Return the (x, y) coordinate for the center point of the cell that contains the specified text.  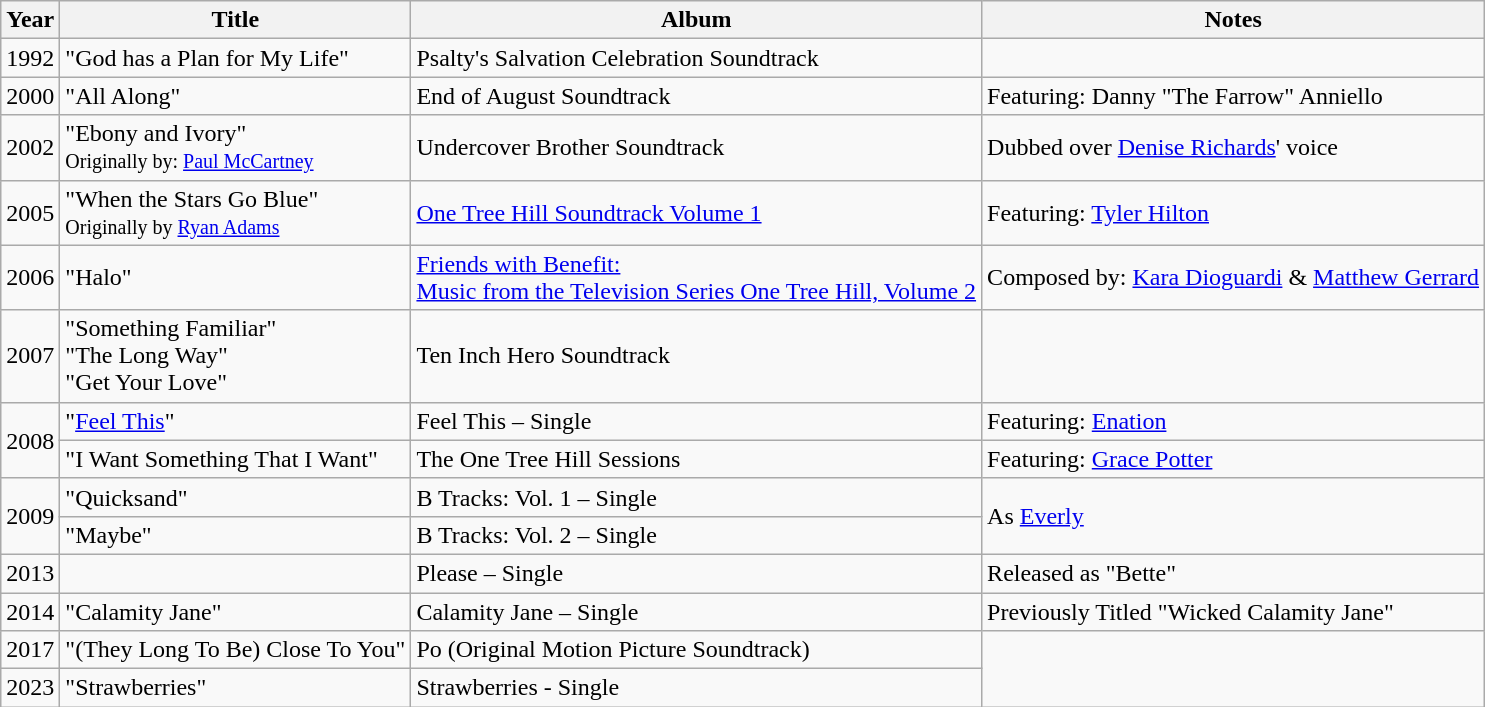
"Feel This" (236, 421)
Strawberries - Single (696, 688)
Album (696, 20)
Title (236, 20)
"Strawberries" (236, 688)
The One Tree Hill Sessions (696, 459)
1992 (30, 58)
2014 (30, 611)
2007 (30, 356)
Previously Titled "Wicked Calamity Jane" (1234, 611)
Ten Inch Hero Soundtrack (696, 356)
2017 (30, 650)
Featuring: Enation (1234, 421)
As Everly (1234, 516)
End of August Soundtrack (696, 96)
Feel This – Single (696, 421)
Featuring: Grace Potter (1234, 459)
"Ebony and Ivory" Originally by: Paul McCartney (236, 148)
2002 (30, 148)
One Tree Hill Soundtrack Volume 1 (696, 212)
Featuring: Danny "The Farrow" Anniello (1234, 96)
Featuring: Tyler Hilton (1234, 212)
"God has a Plan for My Life" (236, 58)
2008 (30, 440)
"Maybe" (236, 535)
Calamity Jane – Single (696, 611)
"Calamity Jane" (236, 611)
"When the Stars Go Blue" Originally by Ryan Adams (236, 212)
Composed by: Kara Dioguardi & Matthew Gerrard (1234, 278)
B Tracks: Vol. 1 – Single (696, 497)
Notes (1234, 20)
Dubbed over Denise Richards' voice (1234, 148)
Please – Single (696, 573)
Psalty's Salvation Celebration Soundtrack (696, 58)
Po (Original Motion Picture Soundtrack) (696, 650)
B Tracks: Vol. 2 – Single (696, 535)
"Something Familiar""The Long Way""Get Your Love" (236, 356)
"Quicksand" (236, 497)
2000 (30, 96)
"All Along" (236, 96)
2009 (30, 516)
Year (30, 20)
2006 (30, 278)
Released as "Bette" (1234, 573)
2013 (30, 573)
2005 (30, 212)
Undercover Brother Soundtrack (696, 148)
2023 (30, 688)
Friends with Benefit: Music from the Television Series One Tree Hill, Volume 2 (696, 278)
"Halo" (236, 278)
"(They Long To Be) Close To You" (236, 650)
"I Want Something That I Want" (236, 459)
